Output the [X, Y] coordinate of the center of the cell containing the given text.  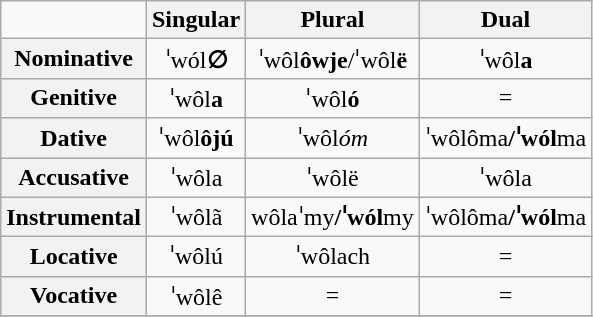
Dual [505, 20]
wôlaˈmy/ˈwólmy [333, 217]
Accusative [74, 178]
ˈwôló [333, 98]
Dative [74, 138]
ˈwôlóm [333, 138]
ˈwôlôjú [196, 138]
ˈwôlê [196, 296]
ˈwôlã [196, 217]
Plural [333, 20]
ˈwôlú [196, 257]
Vocative [74, 296]
Nominative [74, 59]
Singular [196, 20]
Locative [74, 257]
Instrumental [74, 217]
Genitive [74, 98]
ˈwôlôwje/ˈwôlë [333, 59]
ˈwôlach [333, 257]
ˈwól∅ [196, 59]
ˈwôlë [333, 178]
